Search for the cell housing the specified text and yield its [X, Y] center coordinate. 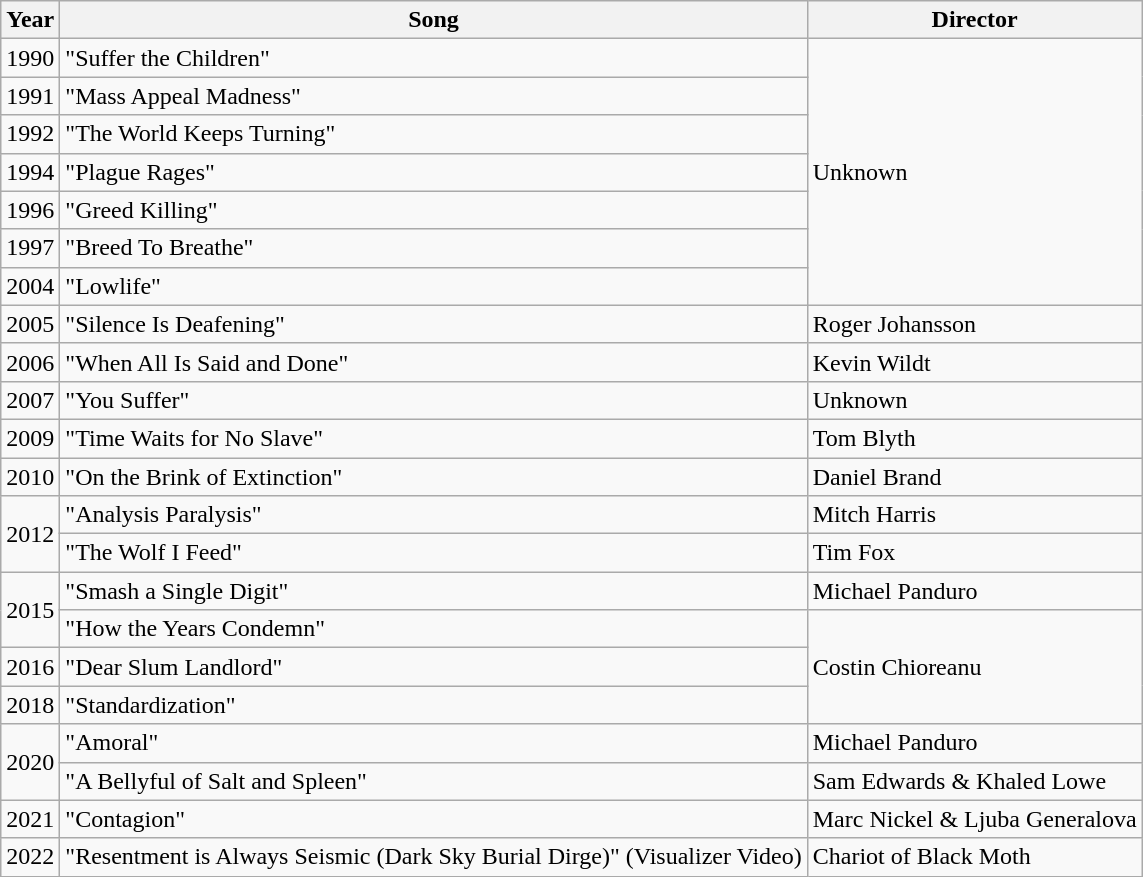
"On the Brink of Extinction" [434, 477]
2009 [30, 438]
2022 [30, 857]
"Mass Appeal Madness" [434, 96]
Kevin Wildt [974, 362]
2012 [30, 534]
"Smash a Single Digit" [434, 591]
1994 [30, 172]
"Standardization" [434, 705]
1997 [30, 248]
1996 [30, 210]
"Dear Slum Landlord" [434, 667]
Tim Fox [974, 553]
"Analysis Paralysis" [434, 515]
"Contagion" [434, 819]
2004 [30, 286]
2005 [30, 324]
2006 [30, 362]
"The World Keeps Turning" [434, 134]
"Suffer the Children" [434, 58]
2010 [30, 477]
"Greed Killing" [434, 210]
Tom Blyth [974, 438]
2007 [30, 400]
"You Suffer" [434, 400]
"The Wolf I Feed" [434, 553]
2021 [30, 819]
"When All Is Said and Done" [434, 362]
1991 [30, 96]
2018 [30, 705]
"Silence Is Deafening" [434, 324]
2020 [30, 762]
"Time Waits for No Slave" [434, 438]
"Amoral" [434, 743]
"How the Years Condemn" [434, 629]
2016 [30, 667]
Daniel Brand [974, 477]
"A Bellyful of Salt and Spleen" [434, 781]
Director [974, 20]
Costin Chioreanu [974, 667]
2015 [30, 610]
"Resentment is Always Seismic (Dark Sky Burial Dirge)" (Visualizer Video) [434, 857]
Roger Johansson [974, 324]
1990 [30, 58]
"Breed To Breathe" [434, 248]
Song [434, 20]
Marc Nickel & Ljuba Generalova [974, 819]
Mitch Harris [974, 515]
"Plague Rages" [434, 172]
1992 [30, 134]
Sam Edwards & Khaled Lowe [974, 781]
Chariot of Black Moth [974, 857]
Year [30, 20]
"Lowlife" [434, 286]
